Detect which cell encompasses the target text, then output its [X, Y] center coordinate. 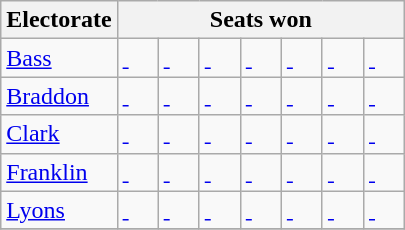
Clark [59, 134]
Bass [59, 58]
Braddon [59, 96]
Seats won [260, 20]
Lyons [59, 210]
Electorate [59, 20]
Franklin [59, 172]
